Locate the cell with the specified text and output its (x, y) center coordinate. 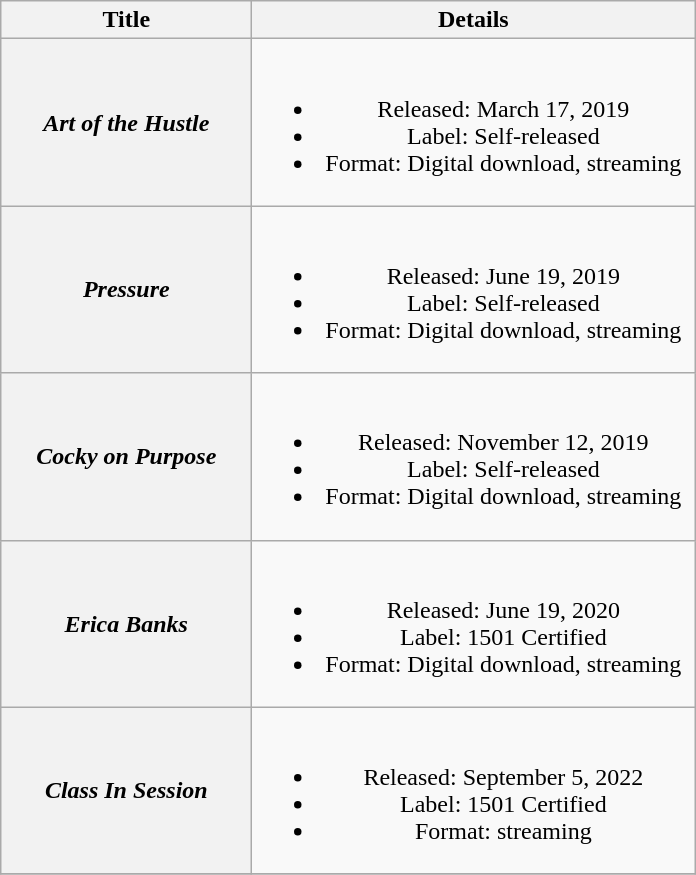
Title (126, 20)
Art of the Hustle (126, 122)
Cocky on Purpose (126, 456)
Class In Session (126, 790)
Released: November 12, 2019Label: Self-releasedFormat: Digital download, streaming (474, 456)
Erica Banks (126, 624)
Released: June 19, 2019Label: Self-releasedFormat: Digital download, streaming (474, 290)
Pressure (126, 290)
Released: June 19, 2020Label: 1501 CertifiedFormat: Digital download, streaming (474, 624)
Released: March 17, 2019Label: Self-releasedFormat: Digital download, streaming (474, 122)
Released: September 5, 2022Label: 1501 CertifiedFormat: streaming (474, 790)
Details (474, 20)
